Search for the cell housing the specified text and yield its (X, Y) center coordinate. 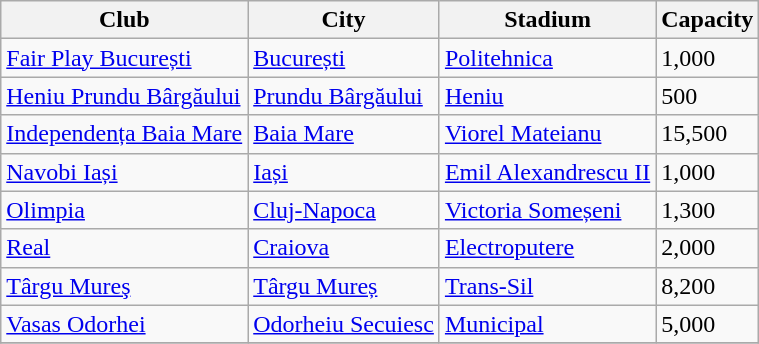
500 (708, 96)
București (344, 58)
Heniu Prundu Bârgăului (124, 96)
1,300 (708, 210)
Târgu Mureş (124, 286)
Prundu Bârgăului (344, 96)
Municipal (547, 324)
Craiova (344, 248)
Emil Alexandrescu II (547, 172)
Navobi Iași (124, 172)
Independența Baia Mare (124, 134)
Fair Play București (124, 58)
Club (124, 20)
Baia Mare (344, 134)
Capacity (708, 20)
Viorel Mateianu (547, 134)
Stadium (547, 20)
Vasas Odorhei (124, 324)
Cluj-Napoca (344, 210)
Electroputere (547, 248)
Politehnica (547, 58)
Odorheiu Secuiesc (344, 324)
5,000 (708, 324)
Real (124, 248)
City (344, 20)
Victoria Someșeni (547, 210)
Târgu Mureș (344, 286)
Iași (344, 172)
Olimpia (124, 210)
15,500 (708, 134)
8,200 (708, 286)
Trans-Sil (547, 286)
2,000 (708, 248)
Heniu (547, 96)
